Detect which cell encompasses the target text, then output its [X, Y] center coordinate. 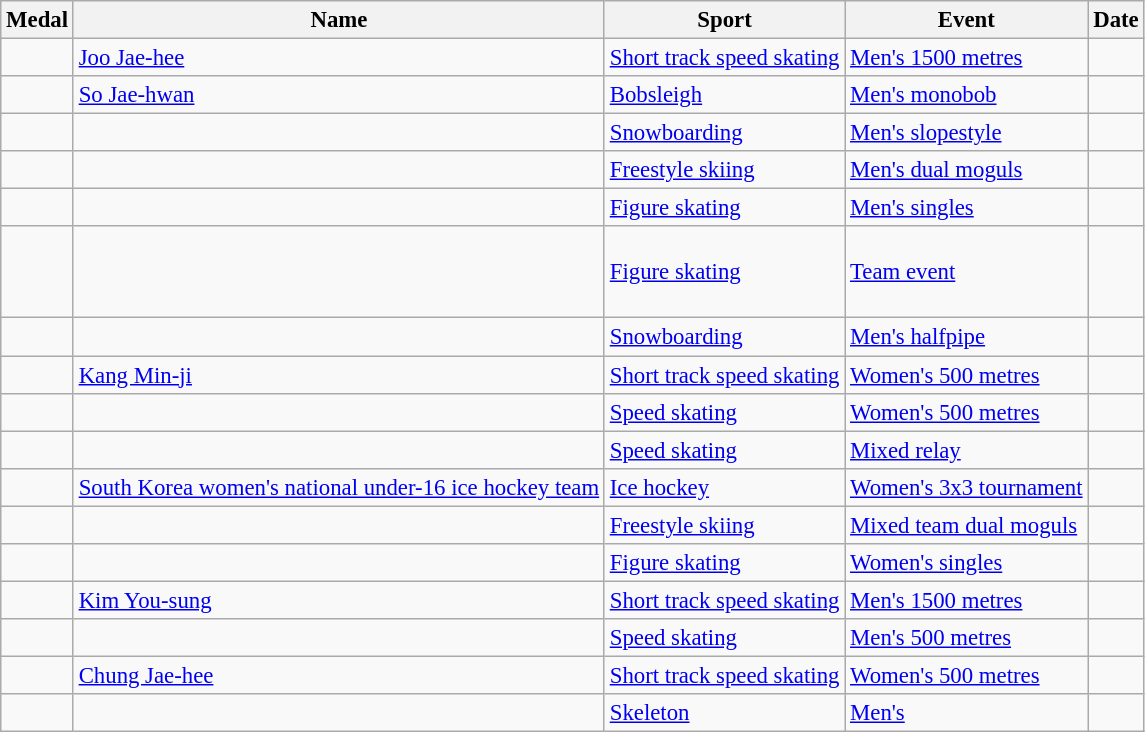
Chung Jae-hee [338, 675]
Men's 500 metres [966, 638]
Kang Min-ji [338, 375]
Team event [966, 272]
Women's 3x3 tournament [966, 487]
Sport [724, 20]
Kim You-sung [338, 600]
Skeleton [724, 713]
Name [338, 20]
Men's halfpipe [966, 337]
Medal [38, 20]
Men's singles [966, 208]
Women's singles [966, 563]
Date [1116, 20]
Men's dual moguls [966, 170]
Men's monobob [966, 95]
Mixed team dual moguls [966, 525]
Bobsleigh [724, 95]
So Jae-hwan [338, 95]
Mixed relay [966, 450]
Event [966, 20]
Men's [966, 713]
Joo Jae-hee [338, 58]
South Korea women's national under-16 ice hockey team [338, 487]
Ice hockey [724, 487]
Men's slopestyle [966, 133]
